Provide the (x, y) coordinate of the cell's center where the given text is located.  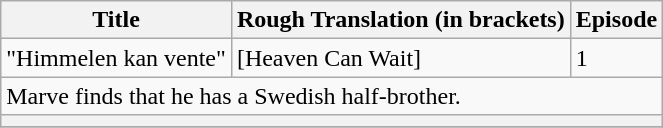
Rough Translation (in brackets) (400, 20)
"Himmelen kan vente" (116, 58)
Episode (616, 20)
Marve finds that he has a Swedish half-brother. (332, 96)
[Heaven Can Wait] (400, 58)
1 (616, 58)
Title (116, 20)
